Provide the (X, Y) coordinate of the cell's center where the given text is located.  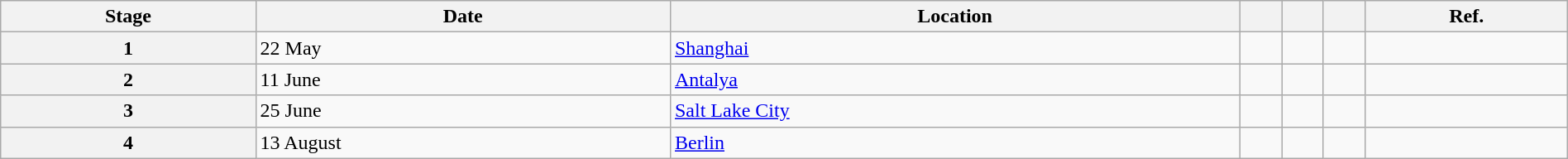
Salt Lake City (954, 111)
4 (128, 142)
Location (954, 17)
Date (463, 17)
Shanghai (954, 48)
1 (128, 48)
25 June (463, 111)
3 (128, 111)
Antalya (954, 79)
Ref. (1466, 17)
Berlin (954, 142)
13 August (463, 142)
22 May (463, 48)
2 (128, 79)
Stage (128, 17)
11 June (463, 79)
